Provide the (X, Y) coordinate of the cell's center where the given text is located.  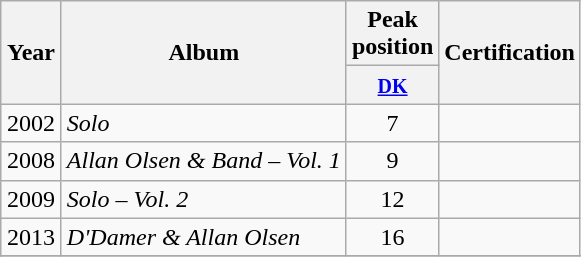
Solo – Vol. 2 (204, 199)
DK (392, 85)
Certification (510, 52)
Year (32, 52)
Solo (204, 123)
12 (392, 199)
7 (392, 123)
2008 (32, 161)
Peak position (392, 34)
9 (392, 161)
Allan Olsen & Band – Vol. 1 (204, 161)
D'Damer & Allan Olsen (204, 237)
16 (392, 237)
2009 (32, 199)
2013 (32, 237)
Album (204, 52)
2002 (32, 123)
